Locate the cell with the specified text and output its (X, Y) center coordinate. 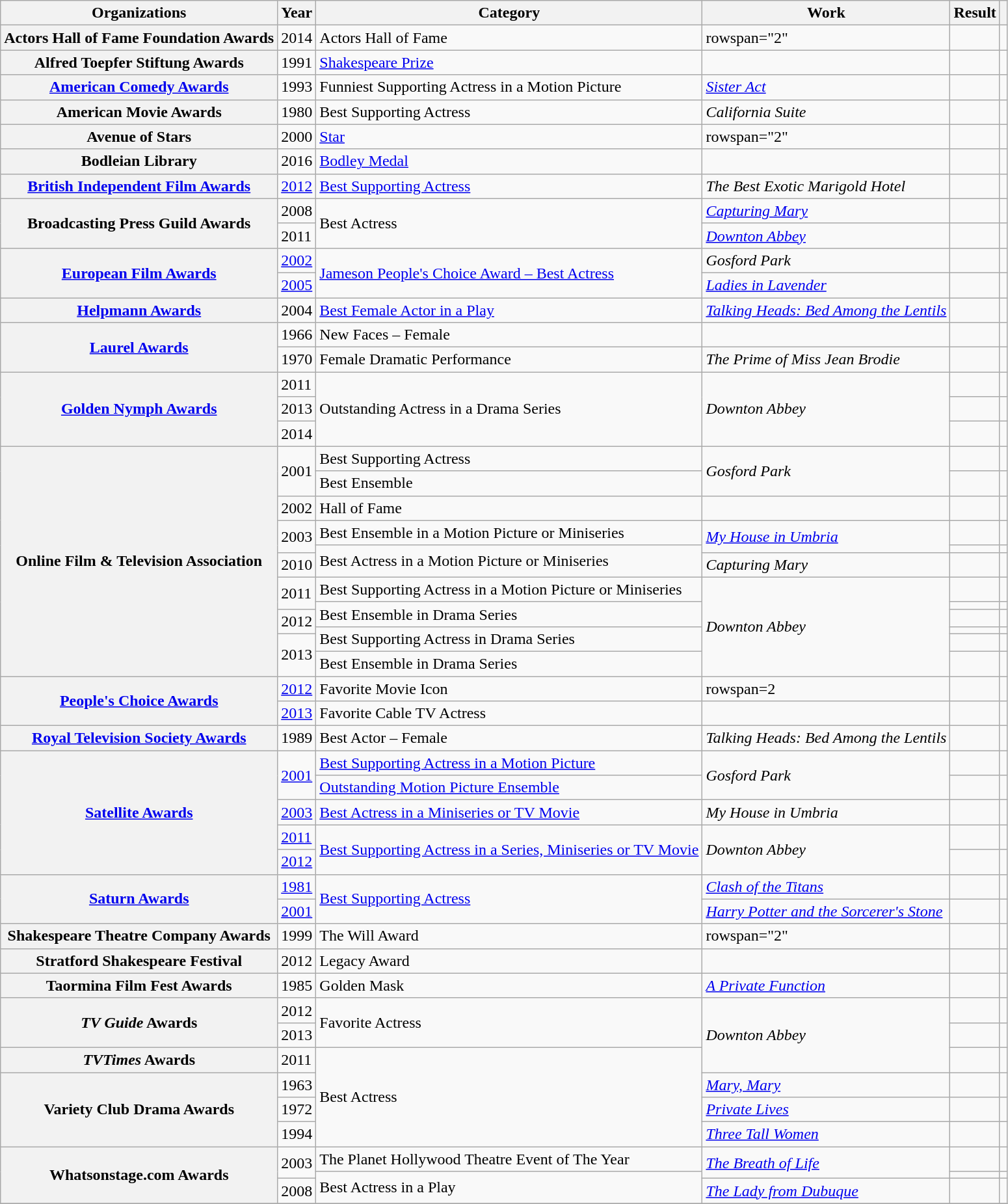
Variety Club Drama Awards (139, 1109)
Bodleian Library (139, 161)
American Movie Awards (139, 112)
New Faces – Female (509, 335)
2000 (297, 137)
The Breath of Life (826, 1163)
A Private Function (826, 985)
Outstanding Motion Picture Ensemble (509, 788)
1972 (297, 1110)
Shakespeare Theatre Company Awards (139, 936)
Helpmann Awards (139, 310)
1981 (297, 887)
Legacy Award (509, 961)
Bodley Medal (509, 161)
Avenue of Stars (139, 137)
Best Actress in a Motion Picture or Miniseries (509, 561)
Work (826, 13)
Best Supporting Actress in a Motion Picture (509, 763)
TVTimes Awards (139, 1060)
Broadcasting Press Guild Awards (139, 223)
2016 (297, 161)
Best Supporting Actress in a Motion Picture or Miniseries (509, 589)
Year (297, 13)
1999 (297, 936)
1991 (297, 62)
1963 (297, 1084)
Favorite Actress (509, 1023)
Actors Hall of Fame (509, 38)
Hall of Fame (509, 508)
Private Lives (826, 1110)
rowspan=2 (826, 689)
Shakespeare Prize (509, 62)
1993 (297, 87)
1966 (297, 335)
Saturn Awards (139, 899)
Alfred Toepfer Stiftung Awards (139, 62)
1994 (297, 1134)
Mary, Mary (826, 1084)
Golden Nymph Awards (139, 409)
Best Actor – Female (509, 738)
Best Ensemble in a Motion Picture or Miniseries (509, 533)
Actors Hall of Fame Foundation Awards (139, 38)
Jameson People's Choice Award – Best Actress (509, 273)
Sister Act (826, 87)
Stratford Shakespeare Festival (139, 961)
Online Film & Television Association (139, 561)
Result (975, 13)
California Suite (826, 112)
Outstanding Actress in a Drama Series (509, 409)
Favorite Movie Icon (509, 689)
Taormina Film Fest Awards (139, 985)
European Film Awards (139, 273)
Funniest Supporting Actress in a Motion Picture (509, 87)
1970 (297, 360)
2004 (297, 310)
Favorite Cable TV Actress (509, 714)
Harry Potter and the Sorcerer's Stone (826, 911)
The Planet Hollywood Theatre Event of The Year (509, 1159)
Laurel Awards (139, 347)
Clash of the Titans (826, 887)
People's Choice Awards (139, 701)
1989 (297, 738)
Category (509, 13)
TV Guide Awards (139, 1023)
2010 (297, 565)
Best Actress in a Miniseries or TV Movie (509, 812)
Best Ensemble (509, 483)
Satellite Awards (139, 812)
Best Female Actor in a Play (509, 310)
Whatsonstage.com Awards (139, 1175)
American Comedy Awards (139, 87)
Royal Television Society Awards (139, 738)
Ladies in Lavender (826, 285)
2005 (297, 285)
Three Tall Women (826, 1134)
The Best Exotic Marigold Hotel (826, 186)
1985 (297, 985)
Best Supporting Actress in Drama Series (509, 639)
The Prime of Miss Jean Brodie (826, 360)
Golden Mask (509, 985)
Female Dramatic Performance (509, 360)
The Lady from Dubuque (826, 1191)
Best Actress in a Play (509, 1188)
The Will Award (509, 936)
Star (509, 137)
Best Supporting Actress in a Series, Miniseries or TV Movie (509, 849)
1980 (297, 112)
British Independent Film Awards (139, 186)
Organizations (139, 13)
